For the text-containing cell, return its midpoint in (x, y) coordinate format. 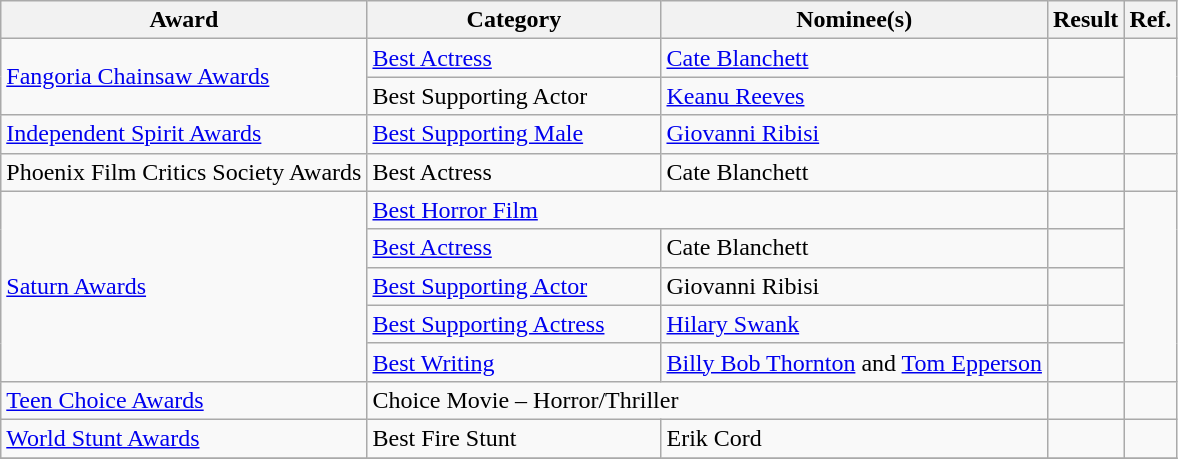
Fangoria Chainsaw Awards (184, 77)
Best Supporting Actress (514, 324)
Phoenix Film Critics Society Awards (184, 172)
Best Fire Stunt (514, 438)
Category (514, 20)
Billy Bob Thornton and Tom Epperson (854, 362)
World Stunt Awards (184, 438)
Best Writing (514, 362)
Independent Spirit Awards (184, 134)
Saturn Awards (184, 286)
Erik Cord (854, 438)
Nominee(s) (854, 20)
Hilary Swank (854, 324)
Best Horror Film (708, 210)
Ref. (1150, 20)
Result (1085, 20)
Award (184, 20)
Teen Choice Awards (184, 400)
Best Supporting Male (514, 134)
Choice Movie – Horror/Thriller (708, 400)
Keanu Reeves (854, 96)
